For the text-containing cell, return its midpoint in [X, Y] coordinate format. 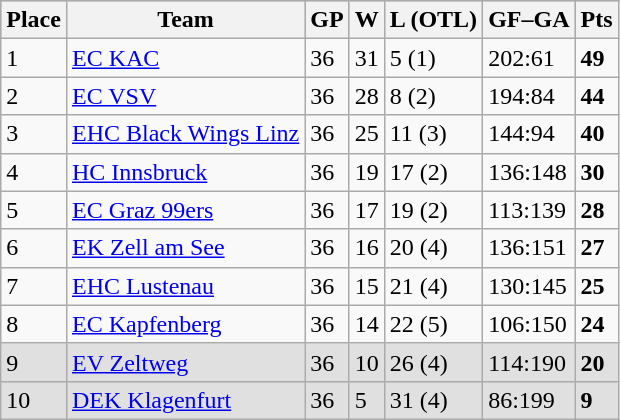
17 (2) [433, 172]
20 [596, 362]
GF–GA [529, 20]
24 [596, 324]
30 [596, 172]
14 [366, 324]
EC Kapfenberg [185, 324]
7 [34, 286]
6 [34, 248]
EK Zell am See [185, 248]
L (OTL) [433, 20]
106:150 [529, 324]
Team [185, 20]
Pts [596, 20]
Place [34, 20]
202:61 [529, 58]
86:199 [529, 400]
5 (1) [433, 58]
27 [596, 248]
20 (4) [433, 248]
31 [366, 58]
31 (4) [433, 400]
114:190 [529, 362]
22 (5) [433, 324]
44 [596, 96]
GP [327, 20]
19 (2) [433, 210]
1 [34, 58]
19 [366, 172]
DEK Klagenfurt [185, 400]
144:94 [529, 134]
15 [366, 286]
11 (3) [433, 134]
26 (4) [433, 362]
136:151 [529, 248]
17 [366, 210]
49 [596, 58]
8 [34, 324]
EC Graz 99ers [185, 210]
40 [596, 134]
EHC Lustenau [185, 286]
16 [366, 248]
194:84 [529, 96]
4 [34, 172]
EV Zeltweg [185, 362]
8 (2) [433, 96]
130:145 [529, 286]
EC VSV [185, 96]
21 (4) [433, 286]
113:139 [529, 210]
3 [34, 134]
2 [34, 96]
136:148 [529, 172]
EC KAC [185, 58]
EHC Black Wings Linz [185, 134]
HC Innsbruck [185, 172]
W [366, 20]
